Output the [X, Y] coordinate of the center of the cell containing the given text.  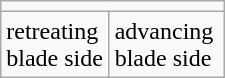
retreating blade side [55, 44]
advancing blade side [166, 44]
